Capture the cell that displays the provided text and extract its (X, Y) central coordinate. 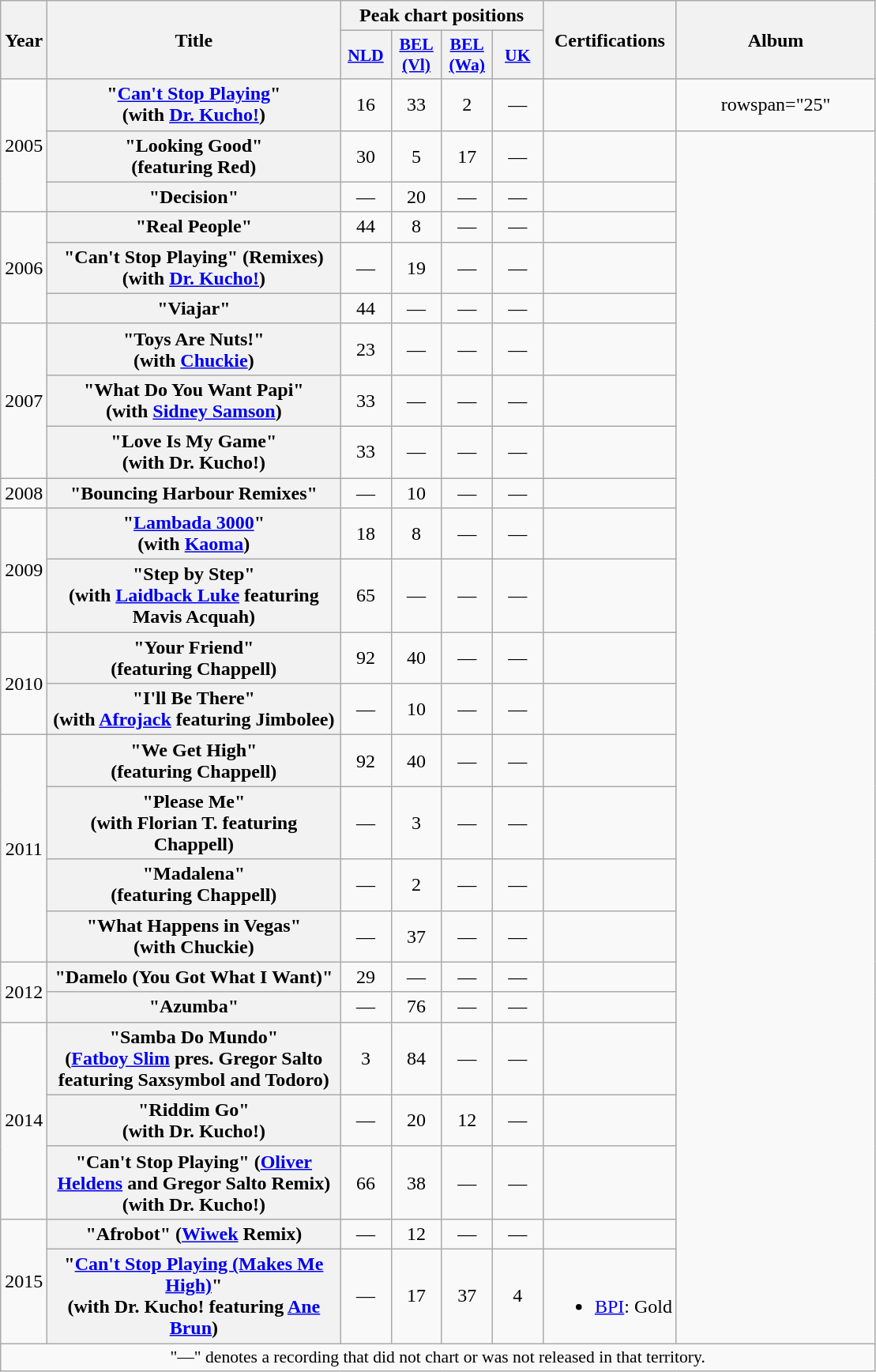
"Lambada 3000" (with Kaoma) (194, 534)
"Madalena" (featuring Chappell) (194, 885)
76 (416, 1007)
"Viajar" (194, 308)
NLD (366, 55)
"Afrobot" (Wiwek Remix) (194, 1234)
"Love Is My Game" (with Dr. Kucho!) (194, 452)
"Step by Step" (with Laidback Luke featuring Mavis Acquah) (194, 596)
"I'll Be There" (with Afrojack featuring Jimbolee) (194, 710)
"Decision" (194, 197)
"What Happens in Vegas" (with Chuckie) (194, 936)
65 (366, 596)
16 (366, 104)
38 (416, 1182)
"Looking Good" (featuring Red) (194, 156)
84 (416, 1058)
"—" denotes a recording that did not chart or was not released in that territory. (438, 1358)
"Bouncing Harbour Remixes" (194, 492)
2009 (24, 571)
"Samba Do Mundo" (Fatboy Slim pres. Gregor Salto featuring Saxsymbol and Todoro) (194, 1058)
"Can't Stop Playing (Makes Me High)" (with Dr. Kucho! featuring Ane Brun) (194, 1296)
"Azumba" (194, 1007)
"Damelo (You Got What I Want)" (194, 977)
5 (416, 156)
"Real People" (194, 227)
2011 (24, 849)
2014 (24, 1121)
"Can't Stop Playing" (with Dr. Kucho!) (194, 104)
"Toys Are Nuts!" (with Chuckie) (194, 349)
"Can't Stop Playing" (Oliver Heldens and Gregor Salto Remix) (with Dr. Kucho!) (194, 1182)
"What Do You Want Papi" (with Sidney Samson) (194, 400)
2015 (24, 1280)
2006 (24, 267)
"Please Me" (with Florian T. featuring Chappell) (194, 823)
29 (366, 977)
66 (366, 1182)
"Can't Stop Playing" (Remixes) (with Dr. Kucho!) (194, 267)
BEL (Wa) (467, 55)
"We Get High" (featuring Chappell) (194, 760)
BEL (Vl) (416, 55)
"Your Friend" (featuring Chappell) (194, 658)
Peak chart positions (442, 16)
Certifications (610, 40)
Album (776, 40)
Year (24, 40)
2008 (24, 492)
2010 (24, 684)
2007 (24, 400)
23 (366, 349)
rowspan="25" (776, 104)
UK (517, 55)
4 (517, 1296)
19 (416, 267)
30 (366, 156)
BPI: Gold (610, 1296)
18 (366, 534)
Title (194, 40)
2012 (24, 992)
"Riddim Go" (with Dr. Kucho!) (194, 1121)
2005 (24, 145)
